From the cell containing the given text, extract its center point as (X, Y) coordinate. 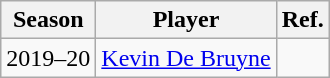
Season (48, 20)
2019–20 (48, 58)
Player (186, 20)
Ref. (302, 20)
Kevin De Bruyne (186, 58)
